Provide the [x, y] coordinate of the cell's center where the given text is located.  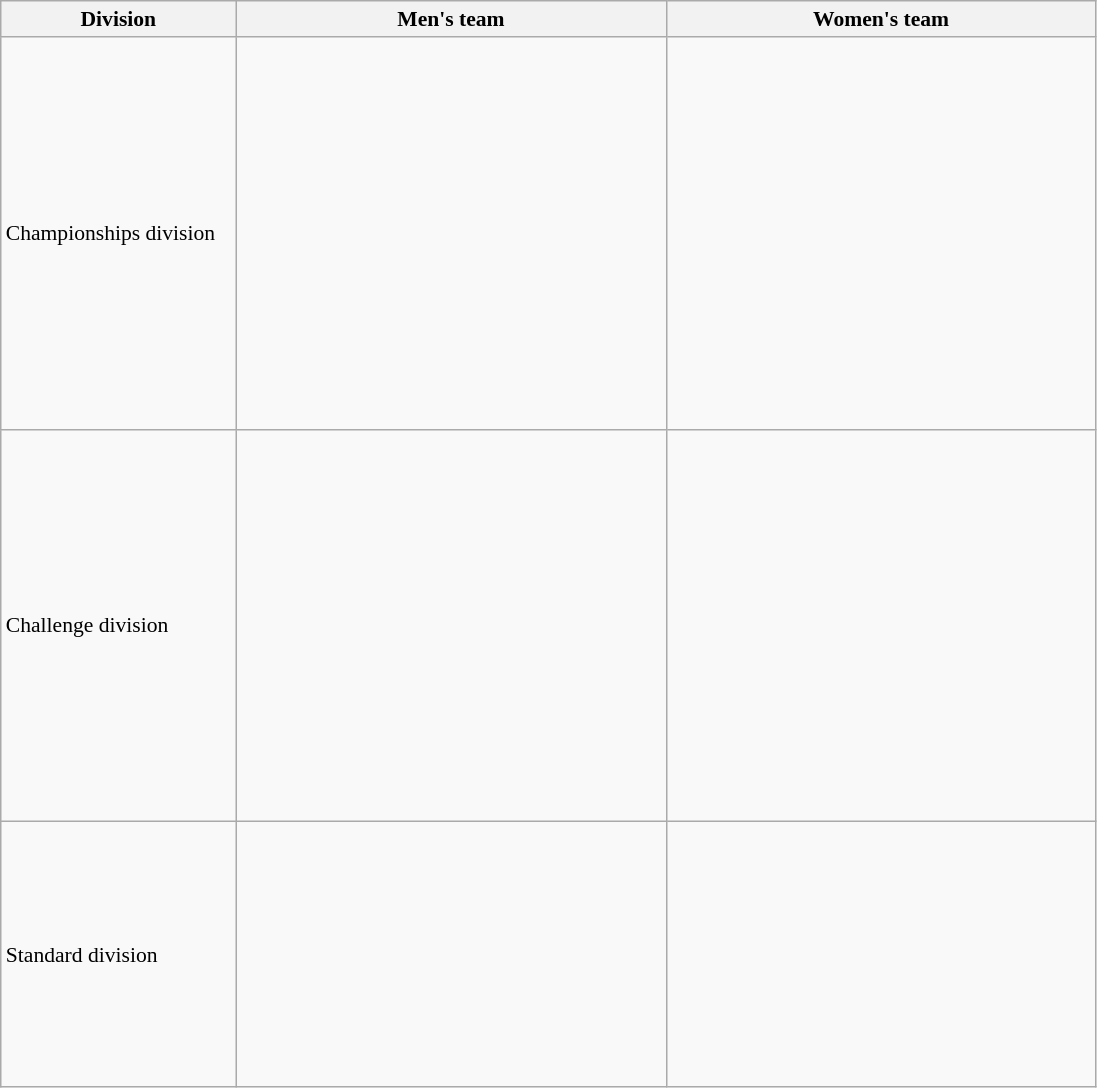
Division [118, 19]
Championships division [118, 234]
Women's team [881, 19]
Standard division [118, 954]
Men's team [451, 19]
Challenge division [118, 626]
